Locate the cell with the specified text and output its [X, Y] center coordinate. 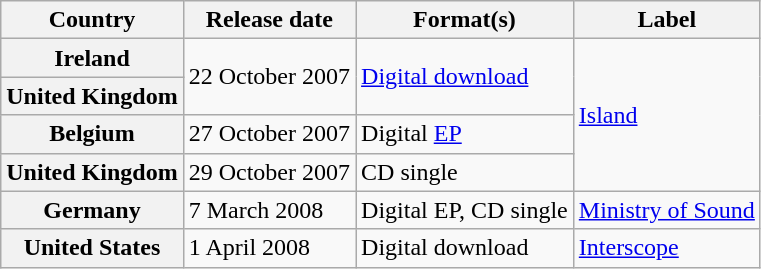
Release date [269, 20]
Digital EP [465, 134]
Interscope [666, 248]
Island [666, 115]
Digital EP, CD single [465, 210]
Country [92, 20]
22 October 2007 [269, 77]
Format(s) [465, 20]
Label [666, 20]
Ministry of Sound [666, 210]
United States [92, 248]
29 October 2007 [269, 172]
1 April 2008 [269, 248]
CD single [465, 172]
Belgium [92, 134]
7 March 2008 [269, 210]
Germany [92, 210]
Ireland [92, 58]
27 October 2007 [269, 134]
